Detect which cell encompasses the target text, then output its [x, y] center coordinate. 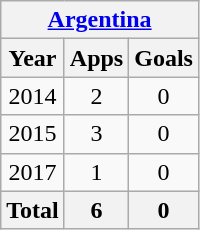
2015 [33, 134]
Year [33, 58]
Argentina [100, 20]
2014 [33, 96]
2 [96, 96]
Apps [96, 58]
6 [96, 210]
1 [96, 172]
Goals [164, 58]
Total [33, 210]
2017 [33, 172]
3 [96, 134]
